Return [X, Y] of the center of cell containing provided text 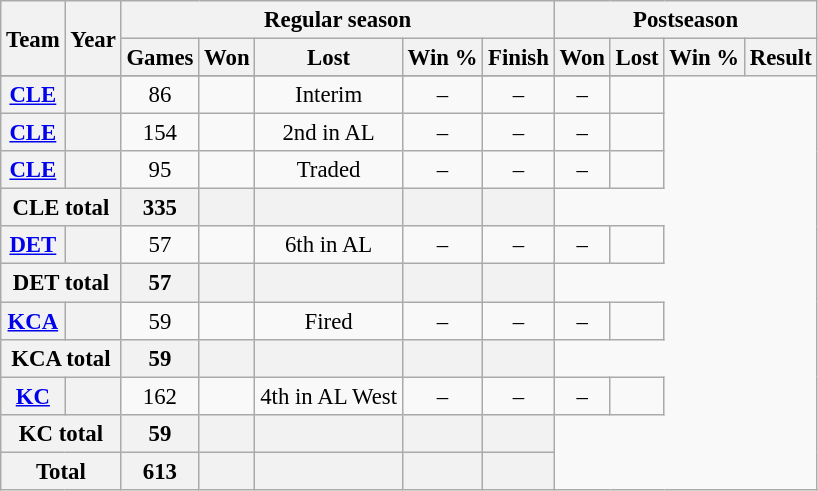
KC total [61, 433]
Finish [518, 58]
Result [780, 58]
Fired [328, 321]
154 [160, 133]
Total [61, 471]
Year [93, 38]
6th in AL [328, 245]
DET total [61, 283]
95 [160, 170]
Regular season [338, 20]
Traded [328, 170]
162 [160, 396]
613 [160, 471]
KCA total [61, 358]
Team [33, 38]
CLE total [61, 208]
2nd in AL [328, 133]
4th in AL West [328, 396]
KC [33, 396]
Interim [328, 95]
KCA [33, 321]
Postseason [686, 20]
86 [160, 95]
DET [33, 245]
335 [160, 208]
Games [160, 58]
